Output the [X, Y] coordinate of the center of the cell containing the given text.  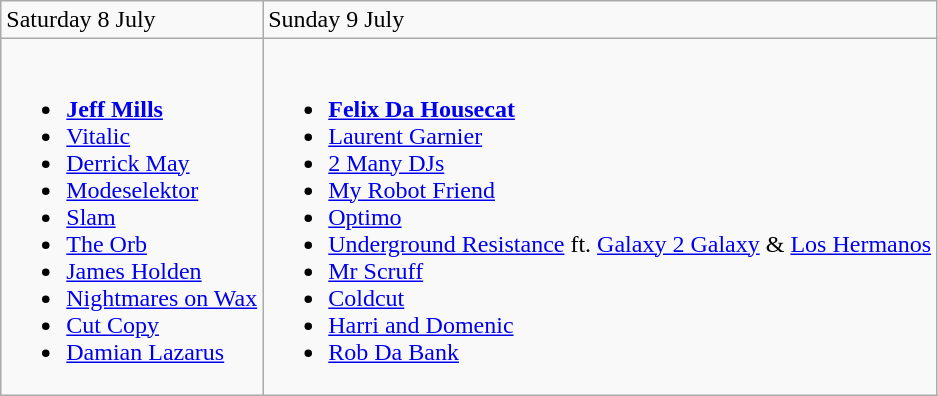
Sunday 9 July [600, 20]
Jeff MillsVitalicDerrick MayModeselektorSlamThe OrbJames HoldenNightmares on WaxCut CopyDamian Lazarus [132, 217]
Saturday 8 July [132, 20]
